Output the [X, Y] coordinate of the center of the cell containing the given text.  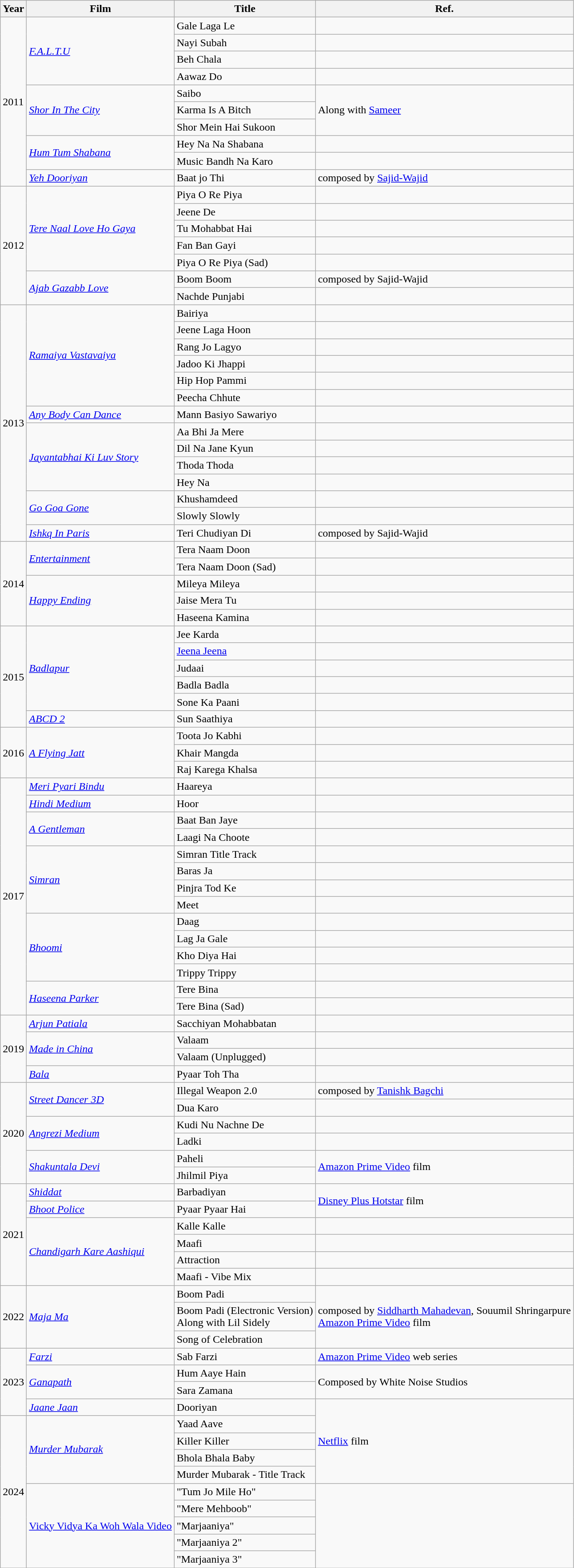
Pinjra Tod Ke [245, 888]
Hum Aaye Hain [245, 1373]
Meri Pyari Bindu [100, 787]
2019 [13, 1048]
Saibo [245, 93]
Toota Jo Kabhi [245, 736]
Shor In The City [100, 110]
Tere Bina [245, 989]
Badla Badla [245, 685]
Ganapath [100, 1382]
Beh Chala [245, 60]
Disney Plus Hotstar film [444, 1201]
"Tum Jo Mile Ho" [245, 1492]
ABCD 2 [100, 719]
Baras Ja [245, 871]
Nachde Punjabi [245, 296]
Netflix film [444, 1441]
Sone Ka Paani [245, 702]
Lag Ja Gale [245, 939]
2021 [13, 1234]
Song of Celebration [245, 1340]
A Flying Jatt [100, 752]
Hip Hop Pammi [245, 381]
Attraction [245, 1260]
Sab Farzi [245, 1357]
Dil Na Jane Kyun [245, 448]
Khushamdeed [245, 499]
Year [13, 9]
Any Body Can Dance [100, 414]
2013 [13, 423]
composed by Siddharth Mahadevan, Souumil ShringarpureAmazon Prime Video film [444, 1317]
Bhola Bhala Baby [245, 1458]
Sara Zamana [245, 1390]
Pyaar Pyaar Hai [245, 1209]
Angrezi Medium [100, 1133]
Tera Naam Doon (Sad) [245, 567]
Murder Mubarak - Title Track [245, 1475]
Rang Jo Lagyo [245, 347]
Film [100, 9]
Laagi Na Choote [245, 837]
Jaise Mera Tu [245, 601]
Farzi [100, 1357]
"Marjaaniya 2" [245, 1542]
Maafi [245, 1243]
Judaai [245, 668]
Hindi Medium [100, 804]
Sacchiyan Mohabbatan [245, 1023]
Maafi - Vibe Mix [245, 1277]
Bhoot Police [100, 1209]
Thoda Thoda [245, 465]
"Marjaaniya" [245, 1525]
Tu Mohabbat Hai [245, 229]
Tere Bina (Sad) [245, 1006]
2016 [13, 752]
Simran Title Track [245, 854]
2020 [13, 1133]
Shiddat [100, 1192]
composed by Tanishk Bagchi [444, 1091]
Sun Saathiya [245, 719]
2024 [13, 1492]
Ladki [245, 1142]
2015 [13, 677]
Ref. [444, 9]
Music Bandh Na Karo [245, 161]
Hey Na [245, 482]
Street Dancer 3D [100, 1099]
Bala [100, 1074]
Shor Mein Hai Sukoon [245, 127]
Kalle Kalle [245, 1226]
Killer Killer [245, 1441]
Nayi Subah [245, 43]
Trippy Trippy [245, 972]
Jayantabhai Ki Luv Story [100, 457]
Peecha Chhute [245, 398]
Mileya Mileya [245, 584]
Mann Basiyo Sawariyo [245, 414]
Ishkq In Paris [100, 533]
Baat jo Thi [245, 178]
Piya O Re Piya [245, 195]
Kho Diya Hai [245, 955]
Tera Naam Doon [245, 550]
Valaam [245, 1040]
Barbadiyan [245, 1192]
Daag [245, 922]
Murder Mubarak [100, 1449]
F.A.L.T.U [100, 51]
Baat Ban Jaye [245, 820]
Paheli [245, 1158]
Aawaz Do [245, 76]
Illegal Weapon 2.0 [245, 1091]
Title [245, 9]
Khair Mangda [245, 753]
A Gentleman [100, 829]
Amazon Prime Video web series [444, 1357]
Haseena Parker [100, 998]
Jeene Laga Hoon [245, 330]
Meet [245, 905]
Along with Sameer [444, 110]
"Mere Mehboob" [245, 1508]
Hoor [245, 804]
Jeena Jeena [245, 651]
Bhoomi [100, 947]
Yeh Dooriyan [100, 178]
Piya O Re Piya (Sad) [245, 263]
Ramaiya Vastavaiya [100, 355]
Teri Chudiyan Di [245, 533]
Bairiya [245, 313]
Jadoo Ki Jhappi [245, 364]
Arjun Patiala [100, 1023]
Yaad Aave [245, 1424]
Vicky Vidya Ka Woh Wala Video [100, 1525]
Jee Karda [245, 634]
Boom Boom [245, 279]
Chandigarh Kare Aashiqui [100, 1251]
2017 [13, 896]
2011 [13, 102]
Jaane Jaan [100, 1407]
Gale Laga Le [245, 26]
Maja Ma [100, 1317]
Pyaar Toh Tha [245, 1074]
Ajab Gazabb Love [100, 288]
Amazon Prime Video film [444, 1167]
Entertainment [100, 558]
Go Goa Gone [100, 508]
2022 [13, 1317]
Fan Ban Gayi [245, 246]
2023 [13, 1382]
Composed by White Noise Studios [444, 1382]
Tere Naal Love Ho Gaya [100, 228]
Simran [100, 880]
Hum Tum Shabana [100, 152]
Haareya [245, 787]
Badlapur [100, 668]
Karma Is A Bitch [245, 110]
Shakuntala Devi [100, 1167]
2014 [13, 584]
Dooriyan [245, 1407]
Boom Padi [245, 1294]
Jhilmil Piya [245, 1175]
Kudi Nu Nachne De [245, 1125]
Happy Ending [100, 601]
Aa Bhi Ja Mere [245, 431]
Hey Na Na Shabana [245, 144]
Raj Karega Khalsa [245, 770]
Made in China [100, 1049]
"Marjaaniya 3" [245, 1559]
Jeene De [245, 212]
Valaam (Unplugged) [245, 1057]
Dua Karo [245, 1108]
Haseena Kamina [245, 617]
Slowly Slowly [245, 516]
2012 [13, 245]
Boom Padi (Electronic Version)Along with Lil Sidely [245, 1317]
